For the text-containing cell, return its midpoint in [x, y] coordinate format. 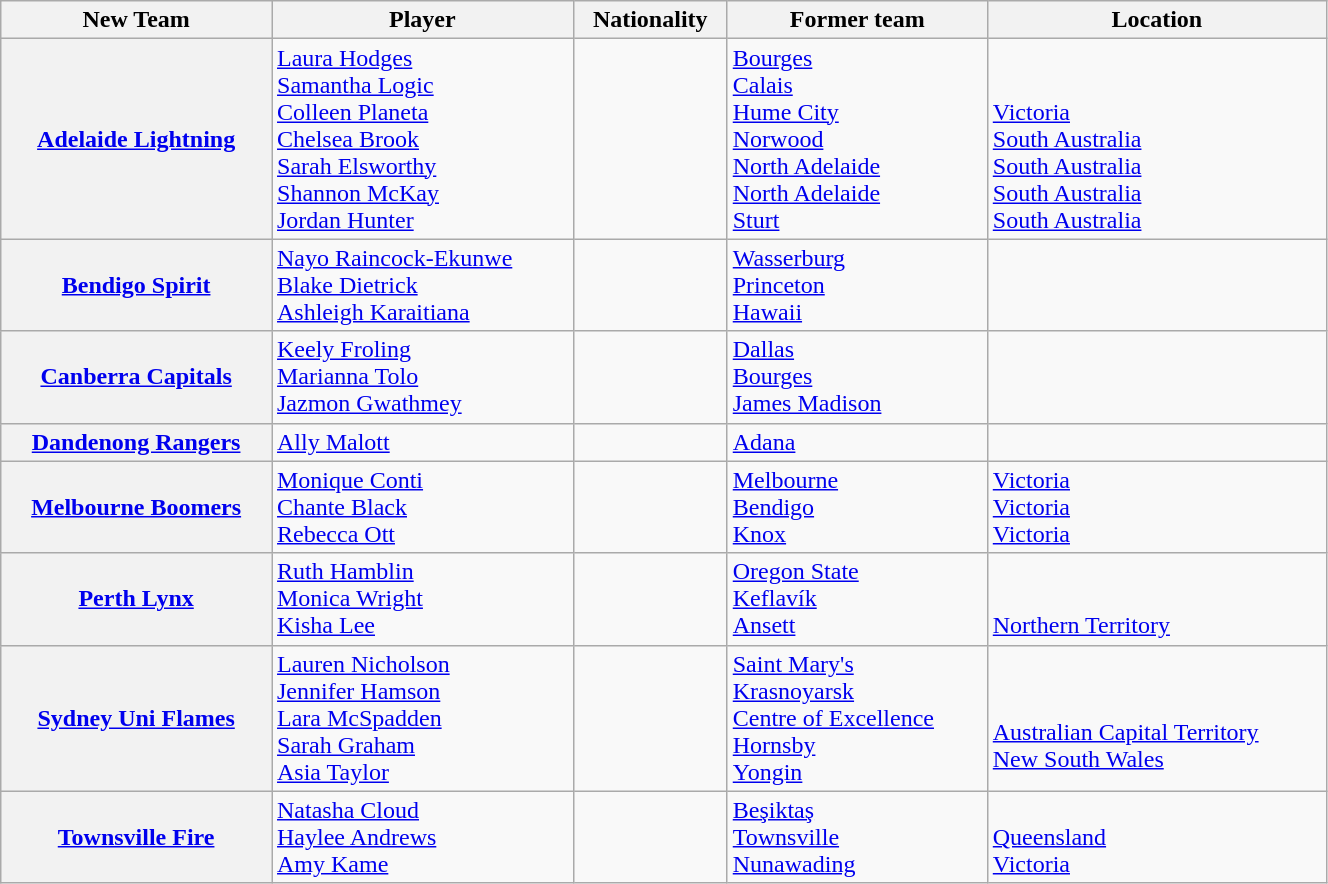
Ally Malott [423, 442]
Melbourne Boomers [136, 507]
Victoria South Australia South Australia South Australia South Australia [1156, 139]
Australian Capital Territory New South Wales [1156, 718]
Lauren Nicholson Jennifer Hamson Lara McSpadden Sarah Graham Asia Taylor [423, 718]
Victoria Victoria Victoria [1156, 507]
Oregon State Keflavík Ansett [857, 599]
Location [1156, 20]
Keely Froling Marianna Tolo Jazmon Gwathmey [423, 377]
Queensland Victoria [1156, 837]
Adana [857, 442]
Saint Mary's Krasnoyarsk Centre of Excellence Hornsby Yongin [857, 718]
Natasha Cloud Haylee Andrews Amy Kame [423, 837]
Nationality [650, 20]
Northern Territory [1156, 599]
Player [423, 20]
Wasserburg Princeton Hawaii [857, 285]
Laura Hodges Samantha Logic Colleen Planeta Chelsea Brook Sarah Elsworthy Shannon McKay Jordan Hunter [423, 139]
Sydney Uni Flames [136, 718]
Melbourne Bendigo Knox [857, 507]
Perth Lynx [136, 599]
Nayo Raincock-Ekunwe Blake Dietrick Ashleigh Karaitiana [423, 285]
Bendigo Spirit [136, 285]
Beşiktaş Townsville Nunawading [857, 837]
Townsville Fire [136, 837]
New Team [136, 20]
Adelaide Lightning [136, 139]
Monique Conti Chante Black Rebecca Ott [423, 507]
Ruth Hamblin Monica Wright Kisha Lee [423, 599]
Canberra Capitals [136, 377]
Dandenong Rangers [136, 442]
Bourges Calais Hume City Norwood North Adelaide North Adelaide Sturt [857, 139]
Former team [857, 20]
Dallas Bourges James Madison [857, 377]
